For the text-containing cell, return its midpoint in (X, Y) coordinate format. 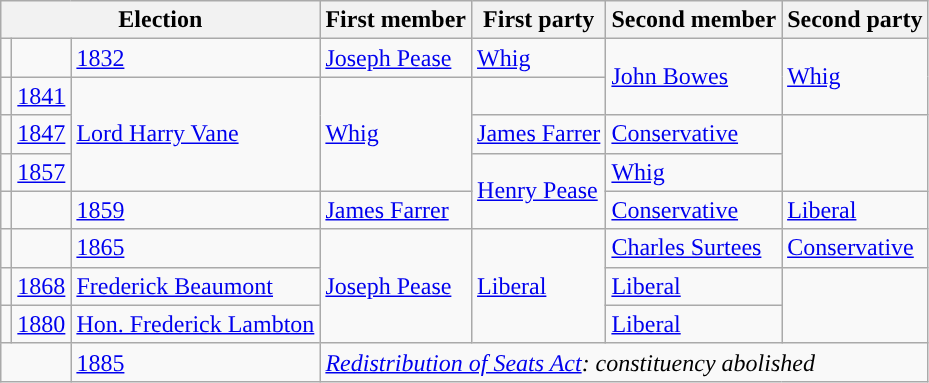
1880 (42, 324)
Election (160, 20)
Second member (694, 20)
Henry Pease (539, 191)
Redistribution of Seats Act: constituency abolished (624, 362)
Lord Harry Vane (196, 134)
Frederick Beaumont (196, 286)
Hon. Frederick Lambton (196, 324)
John Bowes (694, 77)
1885 (196, 362)
1847 (42, 134)
1859 (196, 210)
1857 (42, 172)
1841 (42, 96)
Charles Surtees (694, 248)
1865 (196, 248)
First member (396, 20)
First party (539, 20)
Second party (855, 20)
1868 (42, 286)
1832 (196, 58)
